Capture the cell that displays the provided text and extract its [X, Y] central coordinate. 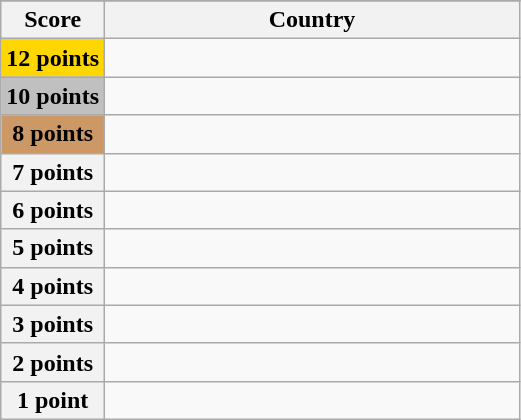
4 points [53, 286]
6 points [53, 210]
Score [53, 20]
2 points [53, 362]
8 points [53, 134]
Country [312, 20]
1 point [53, 400]
7 points [53, 172]
10 points [53, 96]
12 points [53, 58]
5 points [53, 248]
3 points [53, 324]
